Return the [x, y] coordinate for the center point of the cell that contains the specified text.  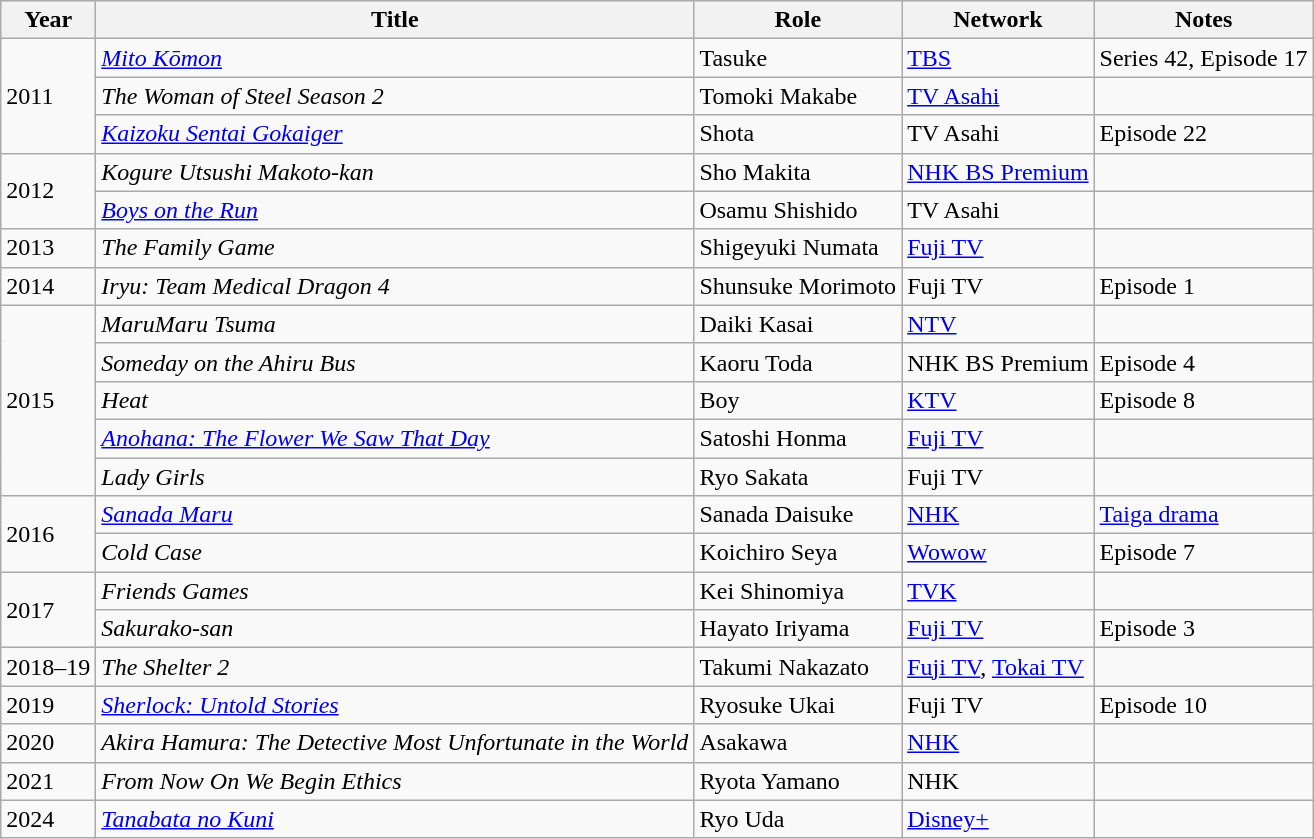
Ryo Uda [798, 819]
Friends Games [395, 591]
Episode 7 [1204, 553]
2017 [48, 610]
Osamu Shishido [798, 210]
2015 [48, 400]
Lady Girls [395, 477]
KTV [998, 400]
The Shelter 2 [395, 667]
Role [798, 20]
Sho Makita [798, 172]
2012 [48, 191]
Hayato Iriyama [798, 629]
TBS [998, 58]
Wowow [998, 553]
Shunsuke Morimoto [798, 286]
Shigeyuki Numata [798, 248]
The Family Game [395, 248]
Anohana: The Flower We Saw That Day [395, 438]
MaruMaru Tsuma [395, 324]
Koichiro Seya [798, 553]
Mito Kōmon [395, 58]
2024 [48, 819]
Year [48, 20]
Notes [1204, 20]
Ryo Sakata [798, 477]
Asakawa [798, 743]
Iryu: Team Medical Dragon 4 [395, 286]
2019 [48, 705]
Kei Shinomiya [798, 591]
Kaizoku Sentai Gokaiger [395, 134]
Episode 8 [1204, 400]
Sherlock: Untold Stories [395, 705]
2013 [48, 248]
Episode 4 [1204, 362]
2016 [48, 534]
2011 [48, 96]
Shota [798, 134]
Kaoru Toda [798, 362]
2020 [48, 743]
Episode 3 [1204, 629]
Fuji TV, Tokai TV [998, 667]
Takumi Nakazato [798, 667]
Boy [798, 400]
Title [395, 20]
Kogure Utsushi Makoto-kan [395, 172]
Someday on the Ahiru Bus [395, 362]
Sanada Maru [395, 515]
Cold Case [395, 553]
Episode 22 [1204, 134]
Tanabata no Kuni [395, 819]
Episode 10 [1204, 705]
Tomoki Makabe [798, 96]
TVK [998, 591]
NTV [998, 324]
From Now On We Begin Ethics [395, 781]
Satoshi Honma [798, 438]
Series 42, Episode 17 [1204, 58]
Akira Hamura: The Detective Most Unfortunate in the World [395, 743]
Episode 1 [1204, 286]
2021 [48, 781]
The Woman of Steel Season 2 [395, 96]
Taiga drama [1204, 515]
Heat [395, 400]
Sakurako-san [395, 629]
Disney+ [998, 819]
2014 [48, 286]
Network [998, 20]
Ryosuke Ukai [798, 705]
Sanada Daisuke [798, 515]
Tasuke [798, 58]
Boys on the Run [395, 210]
2018–19 [48, 667]
Daiki Kasai [798, 324]
Ryota Yamano [798, 781]
